Scan for the cell matching the given text and deliver its [x, y] coordinate at center. 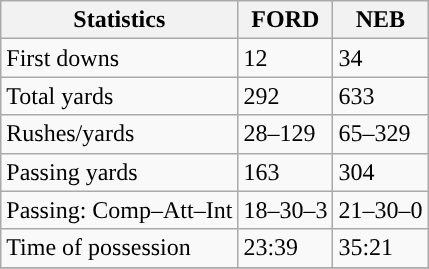
12 [286, 58]
34 [380, 58]
292 [286, 96]
35:21 [380, 248]
NEB [380, 20]
Total yards [120, 96]
65–329 [380, 134]
18–30–3 [286, 210]
21–30–0 [380, 210]
First downs [120, 58]
633 [380, 96]
Time of possession [120, 248]
Rushes/yards [120, 134]
FORD [286, 20]
23:39 [286, 248]
Statistics [120, 20]
28–129 [286, 134]
304 [380, 172]
Passing: Comp–Att–Int [120, 210]
Passing yards [120, 172]
163 [286, 172]
